Extract the (x, y) coordinate from the center of the cell holding the provided text.  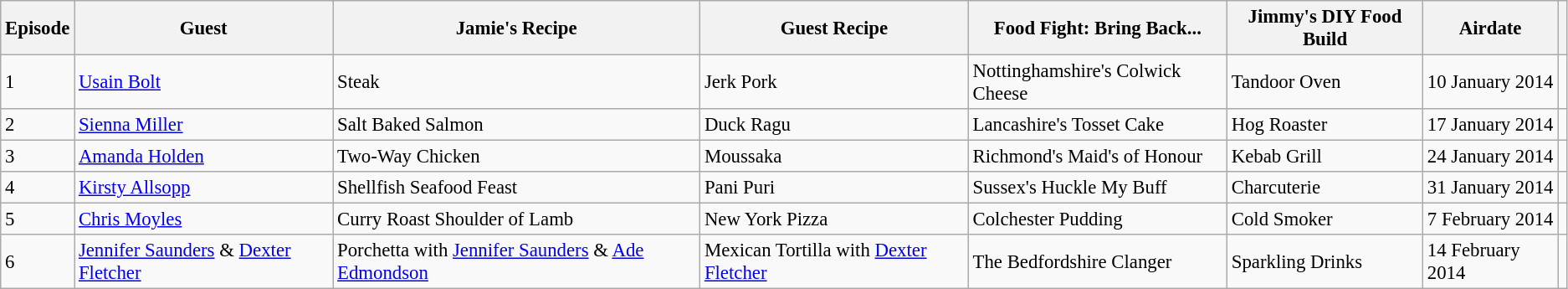
Moussaka (835, 157)
Usain Bolt (204, 82)
Guest (204, 28)
Two-Way Chicken (517, 157)
Kebab Grill (1325, 157)
31 January 2014 (1491, 188)
Kirsty Allsopp (204, 188)
Duck Ragu (835, 125)
New York Pizza (835, 219)
Cold Smoker (1325, 219)
Porchetta with Jennifer Saunders & Ade Edmondson (517, 261)
Episode (38, 28)
7 February 2014 (1491, 219)
Salt Baked Salmon (517, 125)
24 January 2014 (1491, 157)
Steak (517, 82)
Richmond's Maid's of Honour (1098, 157)
Pani Puri (835, 188)
10 January 2014 (1491, 82)
Amanda Holden (204, 157)
Sienna Miller (204, 125)
4 (38, 188)
Charcuterie (1325, 188)
Nottinghamshire's Colwick Cheese (1098, 82)
Jamie's Recipe (517, 28)
1 (38, 82)
Guest Recipe (835, 28)
The Bedfordshire Clanger (1098, 261)
Airdate (1491, 28)
Shellfish Seafood Feast (517, 188)
Chris Moyles (204, 219)
Sparkling Drinks (1325, 261)
Food Fight: Bring Back... (1098, 28)
Lancashire's Tosset Cake (1098, 125)
2 (38, 125)
Hog Roaster (1325, 125)
Sussex's Huckle My Buff (1098, 188)
14 February 2014 (1491, 261)
Colchester Pudding (1098, 219)
5 (38, 219)
17 January 2014 (1491, 125)
Jimmy's DIY Food Build (1325, 28)
Jerk Pork (835, 82)
6 (38, 261)
3 (38, 157)
Mexican Tortilla with Dexter Fletcher (835, 261)
Jennifer Saunders & Dexter Fletcher (204, 261)
Tandoor Oven (1325, 82)
Curry Roast Shoulder of Lamb (517, 219)
